Output the [x, y] coordinate of the center of the cell containing the given text.  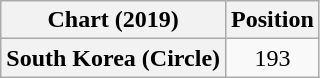
Position [273, 20]
South Korea (Circle) [114, 58]
Chart (2019) [114, 20]
193 [273, 58]
